For the text-containing cell, return its midpoint in (x, y) coordinate format. 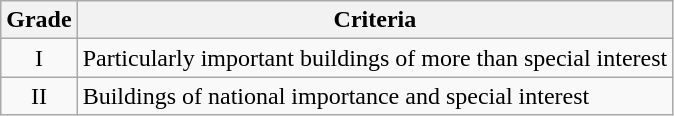
Particularly important buildings of more than special interest (375, 58)
I (39, 58)
Buildings of national importance and special interest (375, 96)
II (39, 96)
Criteria (375, 20)
Grade (39, 20)
